Extract the [x, y] coordinate from the center of the cell holding the provided text.  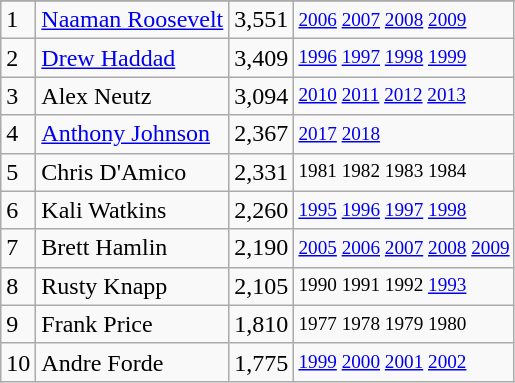
Rusty Knapp [132, 286]
3,551 [262, 20]
Chris D'Amico [132, 172]
Naaman Roosevelt [132, 20]
1996 1997 1998 1999 [404, 58]
3,094 [262, 96]
2006 2007 2008 2009 [404, 20]
2,260 [262, 210]
1,810 [262, 324]
1990 1991 1992 1993 [404, 286]
1995 1996 1997 1998 [404, 210]
Brett Hamlin [132, 248]
3 [18, 96]
Kali Watkins [132, 210]
2,367 [262, 134]
Alex Neutz [132, 96]
2005 2006 2007 2008 2009 [404, 248]
8 [18, 286]
1999 2000 2001 2002 [404, 362]
Andre Forde [132, 362]
2,331 [262, 172]
4 [18, 134]
6 [18, 210]
9 [18, 324]
2010 2011 2012 2013 [404, 96]
2017 2018 [404, 134]
10 [18, 362]
Drew Haddad [132, 58]
5 [18, 172]
Anthony Johnson [132, 134]
1981 1982 1983 1984 [404, 172]
7 [18, 248]
2,105 [262, 286]
1,775 [262, 362]
1 [18, 20]
2,190 [262, 248]
1977 1978 1979 1980 [404, 324]
3,409 [262, 58]
2 [18, 58]
Frank Price [132, 324]
